Determine the [X, Y] coordinate at the center of the cell enclosing the given text.  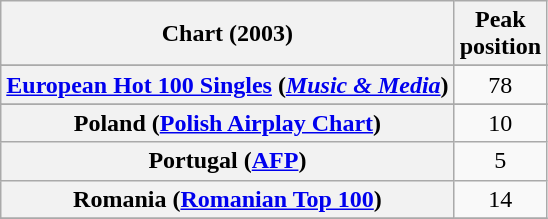
Romania (Romanian Top 100) [228, 199]
Portugal (AFP) [228, 161]
5 [500, 161]
Peakposition [500, 34]
Poland (Polish Airplay Chart) [228, 123]
Chart (2003) [228, 34]
14 [500, 199]
10 [500, 123]
European Hot 100 Singles (Music & Media) [228, 85]
78 [500, 85]
